Detect which cell encompasses the target text, then output its [X, Y] center coordinate. 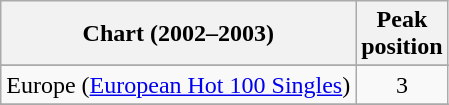
Chart (2002–2003) [178, 34]
Europe (European Hot 100 Singles) [178, 85]
Peakposition [402, 34]
3 [402, 85]
